Provide the (X, Y) coordinate of the cell's center where the given text is located.  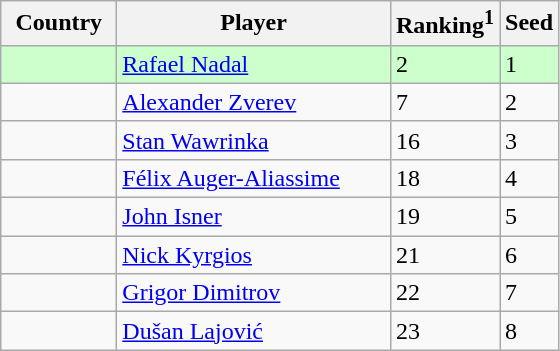
19 (444, 217)
Rafael Nadal (254, 64)
Player (254, 24)
Dušan Lajović (254, 331)
6 (530, 255)
Grigor Dimitrov (254, 293)
18 (444, 178)
Seed (530, 24)
16 (444, 140)
Alexander Zverev (254, 102)
Country (59, 24)
5 (530, 217)
22 (444, 293)
3 (530, 140)
1 (530, 64)
8 (530, 331)
Félix Auger-Aliassime (254, 178)
Nick Kyrgios (254, 255)
23 (444, 331)
4 (530, 178)
Stan Wawrinka (254, 140)
Ranking1 (444, 24)
21 (444, 255)
John Isner (254, 217)
